Identify which cell holds the provided text, then report its (x, y) central coordinate. 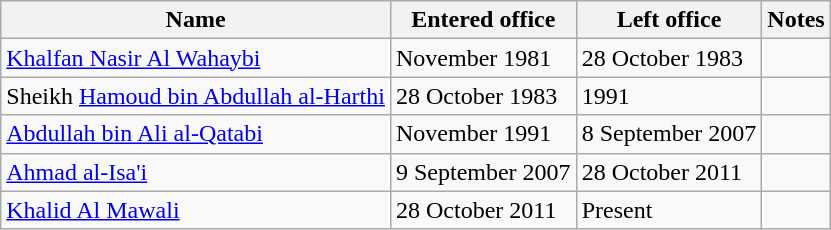
1991 (669, 96)
Ahmad al-Isa'i (196, 172)
Entered office (483, 20)
November 1991 (483, 134)
9 September 2007 (483, 172)
November 1981 (483, 58)
8 September 2007 (669, 134)
Present (669, 210)
Khalid Al Mawali (196, 210)
Notes (796, 20)
Name (196, 20)
Sheikh Hamoud bin Abdullah al-Harthi (196, 96)
Left office (669, 20)
Khalfan Nasir Al Wahaybi (196, 58)
Abdullah bin Ali al-Qatabi (196, 134)
